For the text-containing cell, return its midpoint in (x, y) coordinate format. 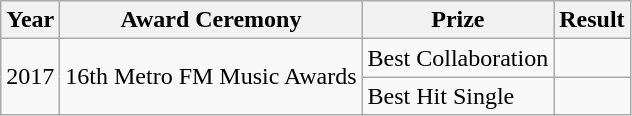
Award Ceremony (211, 20)
Prize (458, 20)
Year (30, 20)
Best Hit Single (458, 96)
Result (592, 20)
16th Metro FM Music Awards (211, 77)
2017 (30, 77)
Best Collaboration (458, 58)
